Provide the (X, Y) coordinate of the cell's center where the given text is located.  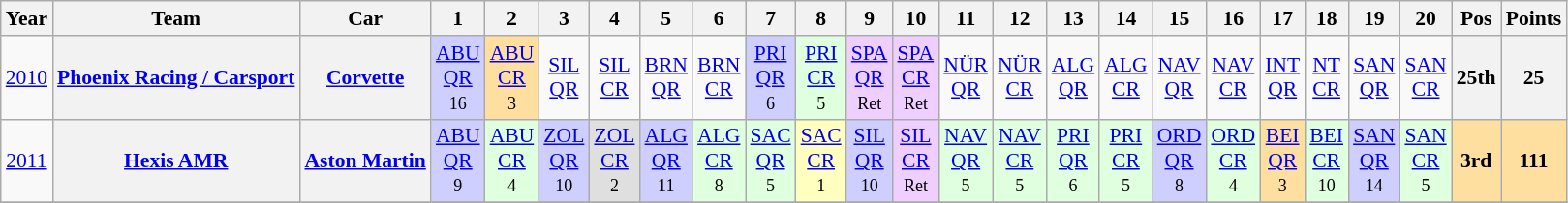
20 (1426, 18)
18 (1327, 18)
ALGQR11 (666, 160)
SILCR (614, 77)
SANQR14 (1373, 160)
2 (512, 18)
SANCR (1426, 77)
25th (1476, 77)
SILCRRet (916, 160)
NAVQR5 (966, 160)
111 (1534, 160)
ZOLCR2 (614, 160)
Year (27, 18)
Aston Martin (364, 160)
14 (1125, 18)
BEICR10 (1327, 160)
4 (614, 18)
NÜRQR (966, 77)
BRNCR (719, 77)
BEIQR3 (1282, 160)
3rd (1476, 160)
17 (1282, 18)
19 (1373, 18)
ALGQR (1073, 77)
1 (458, 18)
SPAQRRet (870, 77)
ORDCR4 (1233, 160)
8 (821, 18)
12 (1020, 18)
25 (1534, 77)
ORDQR8 (1180, 160)
NAVCR5 (1020, 160)
11 (966, 18)
BRNQR (666, 77)
SILQR (564, 77)
5 (666, 18)
Points (1534, 18)
NÜRCR (1020, 77)
ABUCR3 (512, 77)
INTQR (1282, 77)
7 (771, 18)
ABUQR9 (458, 160)
10 (916, 18)
NTCR (1327, 77)
NAVCR (1233, 77)
ABUCR4 (512, 160)
NAVQR (1180, 77)
ZOLQR10 (564, 160)
2011 (27, 160)
Hexis AMR (176, 160)
13 (1073, 18)
3 (564, 18)
SANQR (1373, 77)
Pos (1476, 18)
Phoenix Racing / Carsport (176, 77)
Team (176, 18)
ALGCR8 (719, 160)
SPACRRet (916, 77)
SACQR5 (771, 160)
ALGCR (1125, 77)
9 (870, 18)
Car (364, 18)
16 (1233, 18)
SACCR1 (821, 160)
Corvette (364, 77)
ABUQR16 (458, 77)
SANCR5 (1426, 160)
15 (1180, 18)
SILQR10 (870, 160)
6 (719, 18)
2010 (27, 77)
